Extract the [X, Y] coordinate from the center of the cell holding the provided text.  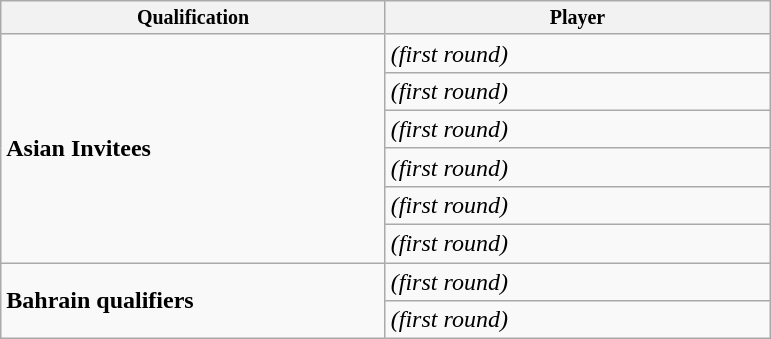
Bahrain qualifiers [193, 301]
Player [577, 18]
Asian Invitees [193, 148]
Qualification [193, 18]
